Return the (x, y) coordinate for the center point of the cell that contains the specified text.  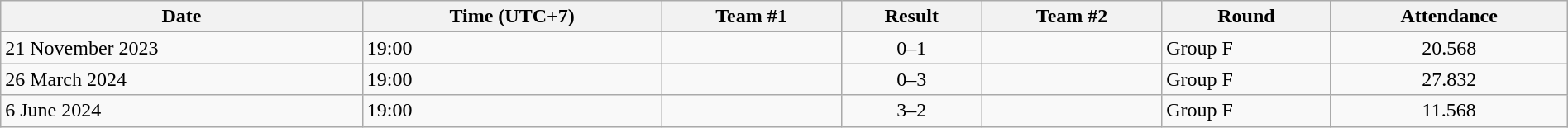
11.568 (1449, 111)
3–2 (911, 111)
Team #2 (1072, 17)
Date (182, 17)
0–3 (911, 79)
0–1 (911, 48)
Team #1 (751, 17)
Time (UTC+7) (512, 17)
26 March 2024 (182, 79)
6 June 2024 (182, 111)
Result (911, 17)
Attendance (1449, 17)
21 November 2023 (182, 48)
20.568 (1449, 48)
Round (1246, 17)
27.832 (1449, 79)
